From the cell containing the given text, extract its center point as [X, Y] coordinate. 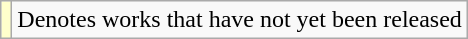
Denotes works that have not yet been released [240, 20]
